Search for the cell housing the specified text and yield its [X, Y] center coordinate. 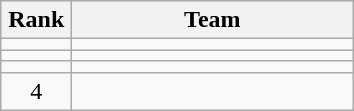
4 [36, 91]
Rank [36, 20]
Team [212, 20]
